For the text-containing cell, return its midpoint in [x, y] coordinate format. 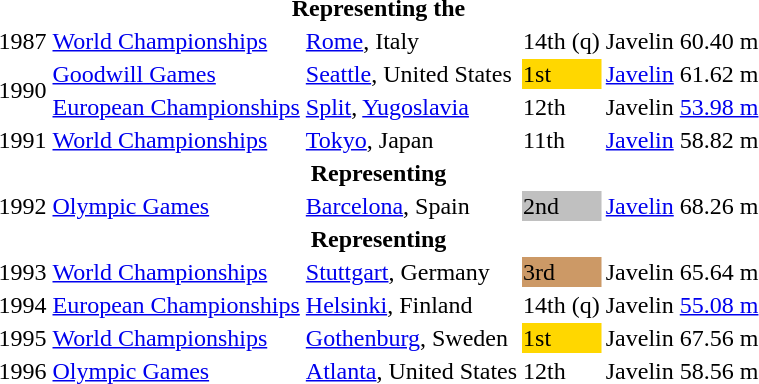
Seattle, United States [411, 74]
12th [562, 107]
Helsinki, Finland [411, 305]
Gothenburg, Sweden [411, 338]
Barcelona, Spain [411, 206]
Stuttgart, Germany [411, 272]
11th [562, 140]
3rd [562, 272]
Tokyo, Japan [411, 140]
Olympic Games [176, 206]
2nd [562, 206]
Goodwill Games [176, 74]
Split, Yugoslavia [411, 107]
Rome, Italy [411, 41]
